Pinpoint the cell where the given text exists, returning its [x, y] midpoint coordinate. 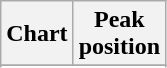
Peakposition [119, 34]
Chart [37, 34]
